Extract the (x, y) coordinate from the center of the cell holding the provided text.  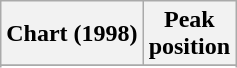
Chart (1998) (72, 34)
Peakposition (189, 34)
